Scan for the cell matching the given text and deliver its [x, y] coordinate at center. 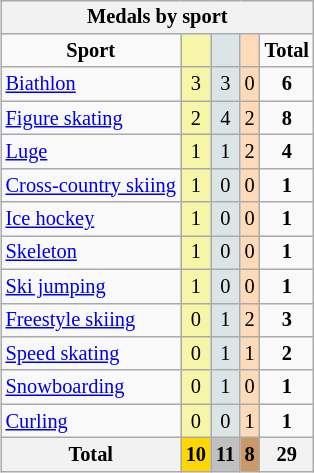
Speed skating [91, 354]
Ice hockey [91, 219]
6 [287, 84]
Sport [91, 51]
Curling [91, 421]
11 [226, 455]
Skeleton [91, 253]
Luge [91, 152]
Biathlon [91, 84]
Cross-country skiing [91, 185]
Snowboarding [91, 387]
Medals by sport [158, 17]
10 [196, 455]
Ski jumping [91, 286]
Freestyle skiing [91, 320]
29 [287, 455]
Figure skating [91, 118]
